Locate the cell with the specified text and output its (x, y) center coordinate. 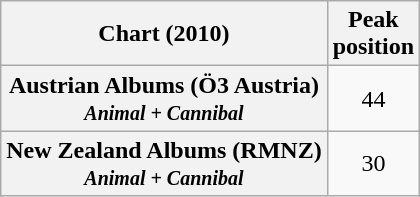
Austrian Albums (Ö3 Austria)Animal + Cannibal (164, 98)
Peakposition (373, 34)
Chart (2010) (164, 34)
44 (373, 98)
New Zealand Albums (RMNZ)Animal + Cannibal (164, 164)
30 (373, 164)
